Return [x, y] of the center of cell containing provided text 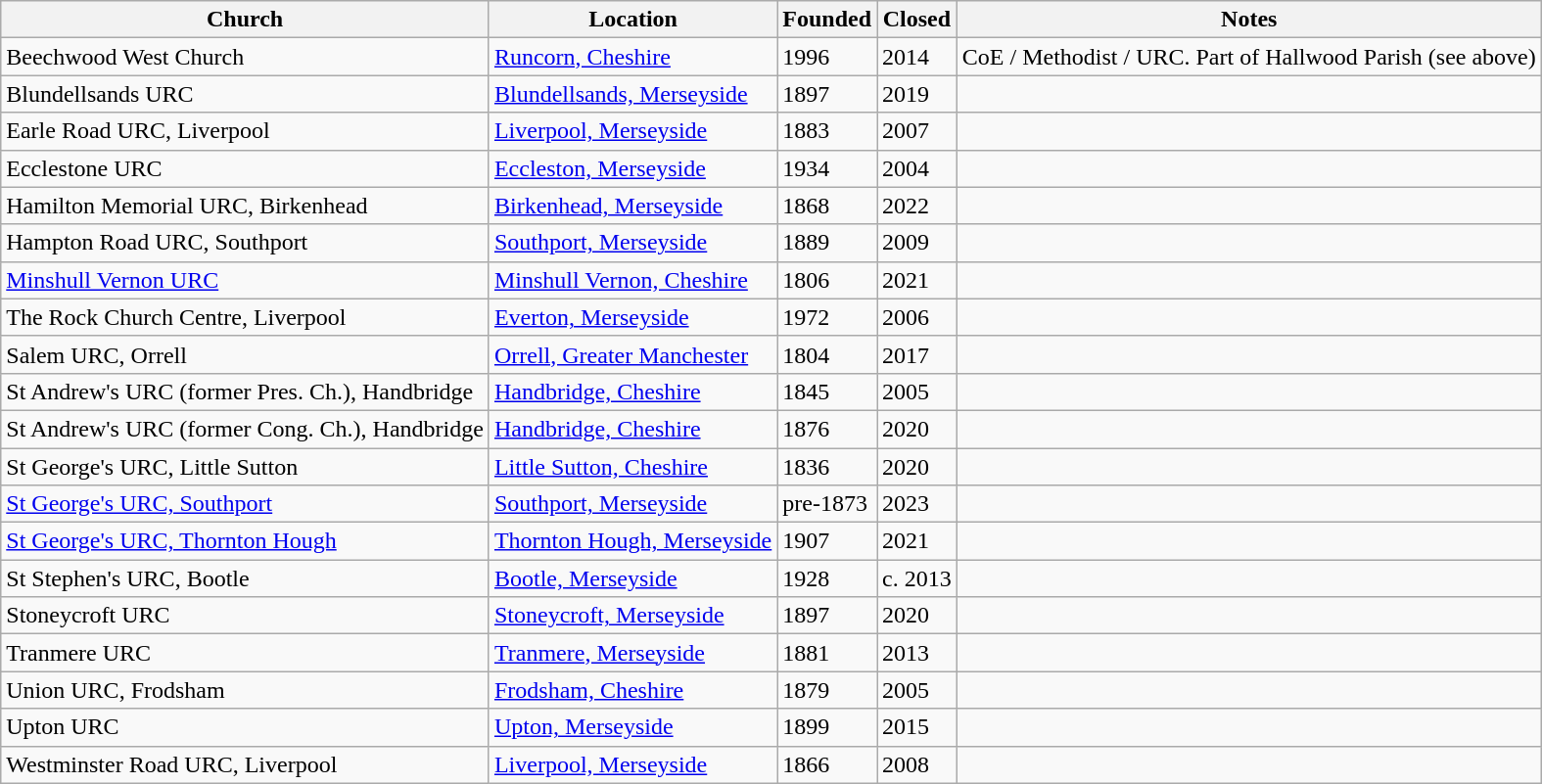
Westminster Road URC, Liverpool [245, 764]
1806 [827, 280]
Eccleston, Merseyside [632, 168]
Hampton Road URC, Southport [245, 243]
1804 [827, 354]
Frodsham, Cheshire [632, 690]
Location [632, 20]
1899 [827, 727]
2023 [917, 504]
2006 [917, 317]
Birkenhead, Merseyside [632, 206]
Church [245, 20]
pre-1873 [827, 504]
2022 [917, 206]
Orrell, Greater Manchester [632, 354]
Tranmere, Merseyside [632, 653]
St George's URC, Southport [245, 504]
Minshull Vernon, Cheshire [632, 280]
Everton, Merseyside [632, 317]
c. 2013 [917, 578]
2007 [917, 131]
1879 [827, 690]
St Andrew's URC (former Cong. Ch.), Handbridge [245, 429]
2013 [917, 653]
Stoneycroft URC [245, 616]
Tranmere URC [245, 653]
Stoneycroft, Merseyside [632, 616]
1876 [827, 429]
Union URC, Frodsham [245, 690]
2004 [917, 168]
1928 [827, 578]
2019 [917, 94]
Salem URC, Orrell [245, 354]
2015 [917, 727]
1866 [827, 764]
St Andrew's URC (former Pres. Ch.), Handbridge [245, 392]
2017 [917, 354]
1972 [827, 317]
St George's URC, Thornton Hough [245, 541]
Runcorn, Cheshire [632, 57]
2008 [917, 764]
1868 [827, 206]
2009 [917, 243]
CoE / Methodist / URC. Part of Hallwood Parish (see above) [1249, 57]
St George's URC, Little Sutton [245, 467]
2014 [917, 57]
Notes [1249, 20]
1883 [827, 131]
Blundellsands, Merseyside [632, 94]
Ecclestone URC [245, 168]
1934 [827, 168]
Hamilton Memorial URC, Birkenhead [245, 206]
Earle Road URC, Liverpool [245, 131]
1889 [827, 243]
Blundellsands URC [245, 94]
1996 [827, 57]
1836 [827, 467]
Founded [827, 20]
Beechwood West Church [245, 57]
1881 [827, 653]
Upton URC [245, 727]
St Stephen's URC, Bootle [245, 578]
Minshull Vernon URC [245, 280]
Little Sutton, Cheshire [632, 467]
1907 [827, 541]
The Rock Church Centre, Liverpool [245, 317]
Thornton Hough, Merseyside [632, 541]
Bootle, Merseyside [632, 578]
1845 [827, 392]
Closed [917, 20]
Upton, Merseyside [632, 727]
